Output the [X, Y] coordinate of the center of the cell containing the given text.  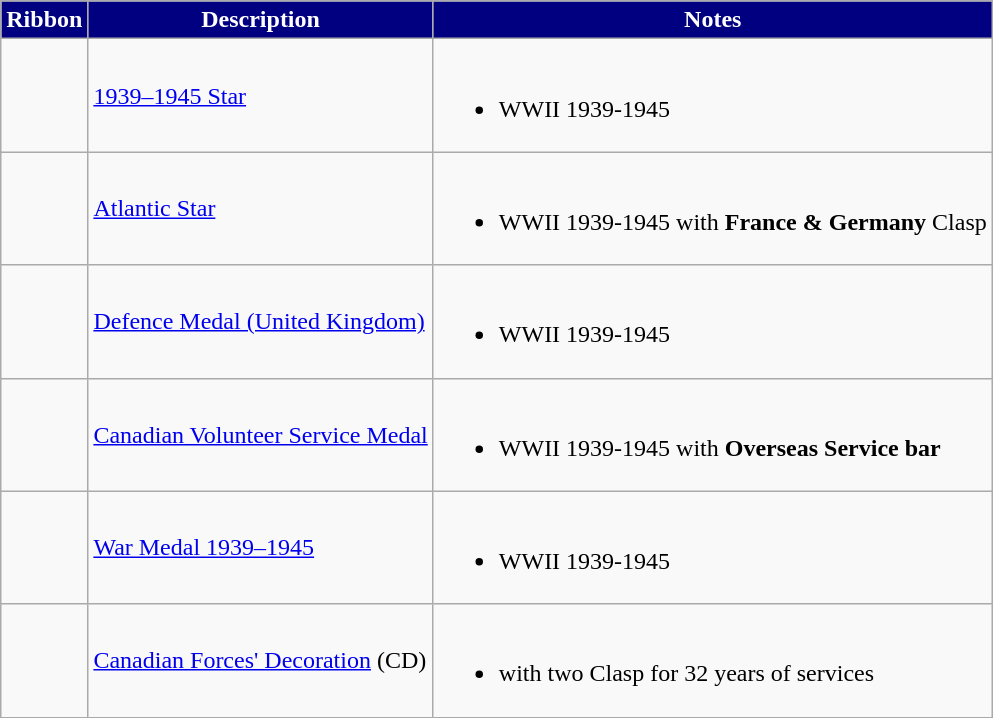
Atlantic Star [260, 208]
Description [260, 20]
Defence Medal (United Kingdom) [260, 322]
WWII 1939-1945 with Overseas Service bar [712, 434]
Notes [712, 20]
1939–1945 Star [260, 96]
Canadian Volunteer Service Medal [260, 434]
Ribbon [44, 20]
War Medal 1939–1945 [260, 548]
WWII 1939-1945 with France & Germany Clasp [712, 208]
Canadian Forces' Decoration (CD) [260, 660]
with two Clasp for 32 years of services [712, 660]
